Capture the cell that displays the provided text and extract its [X, Y] central coordinate. 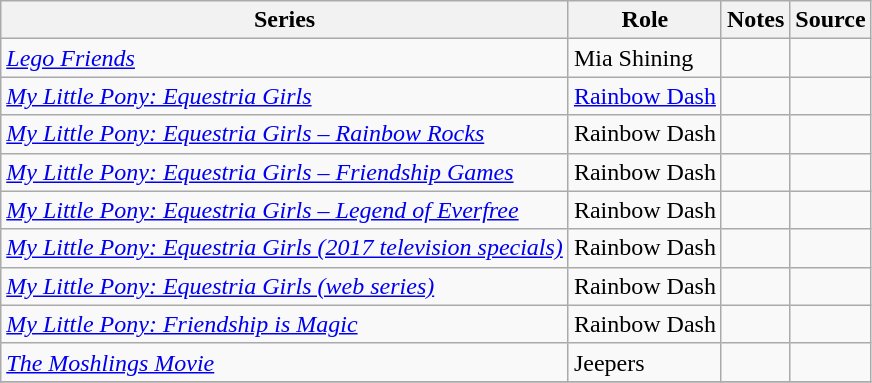
My Little Pony: Equestria Girls (web series) [285, 286]
Mia Shining [644, 58]
Source [830, 20]
My Little Pony: Equestria Girls [285, 96]
My Little Pony: Equestria Girls (2017 television specials) [285, 248]
Lego Friends [285, 58]
Role [644, 20]
Jeepers [644, 362]
Series [285, 20]
Notes [755, 20]
My Little Pony: Friendship is Magic [285, 324]
The Moshlings Movie [285, 362]
My Little Pony: Equestria Girls – Friendship Games [285, 172]
My Little Pony: Equestria Girls – Legend of Everfree [285, 210]
My Little Pony: Equestria Girls – Rainbow Rocks [285, 134]
